From the cell containing the given text, extract its center point as [x, y] coordinate. 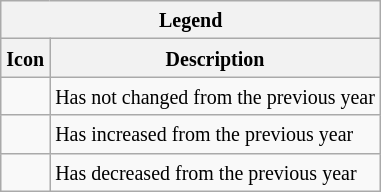
Has increased from the previous year [216, 134]
Description [216, 58]
Icon [26, 58]
Legend [191, 20]
Has not changed from the previous year [216, 96]
Has decreased from the previous year [216, 172]
